Capture the cell that displays the provided text and extract its [x, y] central coordinate. 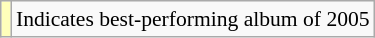
Indicates best-performing album of 2005 [193, 19]
